Output the [x, y] coordinate of the center of the cell containing the given text.  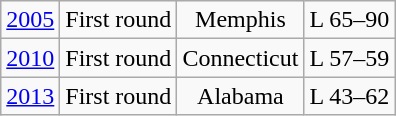
2005 [30, 20]
2013 [30, 96]
2010 [30, 58]
L 57–59 [350, 58]
Alabama [240, 96]
L 65–90 [350, 20]
L 43–62 [350, 96]
Connecticut [240, 58]
Memphis [240, 20]
